Pinpoint the cell where the given text exists, returning its (x, y) midpoint coordinate. 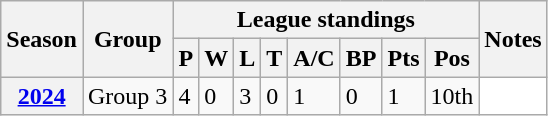
W (216, 58)
Pos (452, 58)
10th (452, 96)
T (274, 58)
2024 (42, 96)
Group 3 (127, 96)
Notes (513, 39)
P (186, 58)
L (248, 58)
Pts (404, 58)
BP (361, 58)
League standings (326, 20)
Season (42, 39)
Group (127, 39)
A/C (314, 58)
3 (248, 96)
4 (186, 96)
